Detect which cell encompasses the target text, then output its (X, Y) center coordinate. 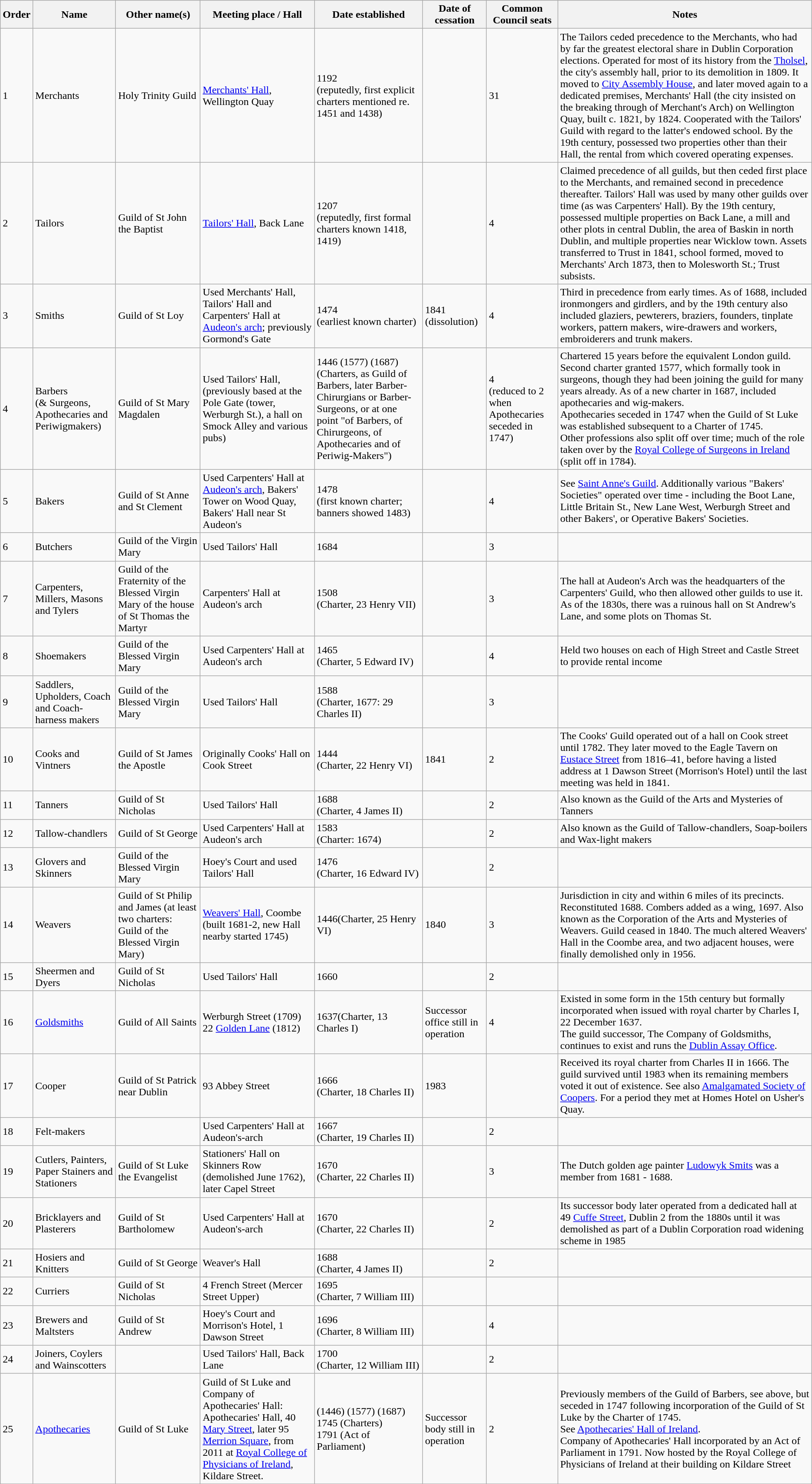
17 (16, 1086)
25 (16, 1428)
Weavers (75, 925)
Stationers' Hall on Skinners Row (demolished June 1762), later Capel Street (258, 1171)
7 (16, 599)
Cooper (75, 1086)
Guild of St Luke the Evangelist (158, 1171)
1695(Charter, 7 William III) (369, 1291)
Hoey's Court and Morrison's Hotel, 1 Dawson Street (258, 1325)
Guild of St Luke (158, 1428)
1444(Charter, 22 Henry VI) (369, 759)
Guild of All Saints (158, 1022)
Common Council seats (522, 15)
Used Merchants' Hall, Tailors' Hall and Carpenters' Hall at Audeon's arch; previously Gormond's Gate (258, 316)
8 (16, 656)
1 (16, 95)
Hoey's Court and used Tailors' Hall (258, 868)
Name (75, 15)
16 (16, 1022)
Guild of St Loy (158, 316)
Guild of St James the Apostle (158, 759)
Curriers (75, 1291)
Guild of St Patrick near Dublin (158, 1086)
Meeting place / Hall (258, 15)
4 (reduced to 2 when Apothecaries seceded in 1747) (522, 409)
1583(Charter: 1674) (369, 833)
Order (16, 15)
Hosiers and Knitters (75, 1263)
Used Carpenters' Hall at Audeon's arch, Bakers' Tower on Wood Quay, Bakers' Hall near St Audeon's (258, 501)
11 (16, 805)
Guild of St Bartholomew (158, 1223)
10 (16, 759)
Held two houses on each of High Street and Castle Street to provide rental income (684, 656)
Date of cessation (455, 15)
Goldsmiths (75, 1022)
Guild of St Mary Magdalen (158, 409)
23 (16, 1325)
1696(Charter, 8 William III) (369, 1325)
1465(Charter, 5 Edward IV) (369, 656)
5 (16, 501)
Apothecaries (75, 1428)
9 (16, 702)
Glovers and Skinners (75, 868)
Also known as the Guild of Tallow-chandlers, Soap-boilers and Wax-light makers (684, 833)
19 (16, 1171)
1841 (dissolution) (455, 316)
Guild of the Virgin Mary (158, 547)
21 (16, 1263)
1588(Charter, 1677: 29 Charles II) (369, 702)
Joiners, Coylers and Wainscotters (75, 1360)
Weaver's Hall (258, 1263)
4 French Street (Mercer Street Upper) (258, 1291)
Guild of St Anne and St Clement (158, 501)
Barbers (& Surgeons, Apothecaries and Periwigmakers) (75, 409)
12 (16, 833)
1476(Charter, 16 Edward IV) (369, 868)
Tailors (75, 223)
13 (16, 868)
Guild of St John the Baptist (158, 223)
Tanners (75, 805)
Bricklayers and Plasterers (75, 1223)
Brewers and Maltsters (75, 1325)
Saddlers, Upholders, Coach and Coach-harness makers (75, 702)
6 (16, 547)
1667(Charter, 19 Charles II) (369, 1131)
1700(Charter, 12 William III) (369, 1360)
1983 (455, 1086)
Werburgh Street (1709)22 Golden Lane (1812) (258, 1022)
Bakers (75, 501)
1446(Charter, 25 Henry VI) (369, 925)
Felt-makers (75, 1131)
Used Tailors' Hall, (previously based at the Pole Gate (tower, Werburgh St.), a hall on Smock Alley and various pubs) (258, 409)
24 (16, 1360)
1637(Charter, 13 Charles I) (369, 1022)
1508(Charter, 23 Henry VII) (369, 599)
Shoemakers (75, 656)
Notes (684, 15)
Guild of St Philip and James (at least two charters: Guild of the Blessed Virgin Mary) (158, 925)
1684 (369, 547)
1192(reputedly, first explicit charters mentioned re. 1451 and 1438) (369, 95)
31 (522, 95)
Tailors' Hall, Back Lane (258, 223)
Originally Cooks' Hall on Cook Street (258, 759)
Weavers' Hall, Coombe (built 1681-2, new Hall nearby started 1745) (258, 925)
1474(earliest known charter) (369, 316)
Used Tailors' Hall, Back Lane (258, 1360)
Merchants (75, 95)
14 (16, 925)
Also known as the Guild of the Arts and Mysteries of Tanners (684, 805)
Tallow-chandlers (75, 833)
18 (16, 1131)
Carpenters, Millers, Masons and Tylers (75, 599)
Guild of St Andrew (158, 1325)
Guild of the Fraternity of the Blessed Virgin Mary of the house of St Thomas the Martyr (158, 599)
Smiths (75, 316)
Other name(s) (158, 15)
Cutlers, Painters, Paper Stainers and Stationers (75, 1171)
20 (16, 1223)
1207(reputedly, first formal charters known 1418, 1419) (369, 223)
93 Abbey Street (258, 1086)
1840 (455, 925)
(1446) (1577) (1687) 1745 (Charters)1791 (Act of Parliament) (369, 1428)
1660 (369, 977)
Butchers (75, 547)
Merchants' Hall, Wellington Quay (258, 95)
15 (16, 977)
Carpenters' Hall at Audeon's arch (258, 599)
1841 (455, 759)
Sheermen and Dyers (75, 977)
Cooks and Vintners (75, 759)
Date established (369, 15)
1478(first known charter; banners showed 1483) (369, 501)
Successor body still in operation (455, 1428)
Holy Trinity Guild (158, 95)
1666(Charter, 18 Charles II) (369, 1086)
22 (16, 1291)
The Dutch golden age painter Ludowyk Smits was a member from 1681 - 1688. (684, 1171)
Successor office still in operation (455, 1022)
